Find where the given text appears and provide that cell's center as [x, y] coordinate. 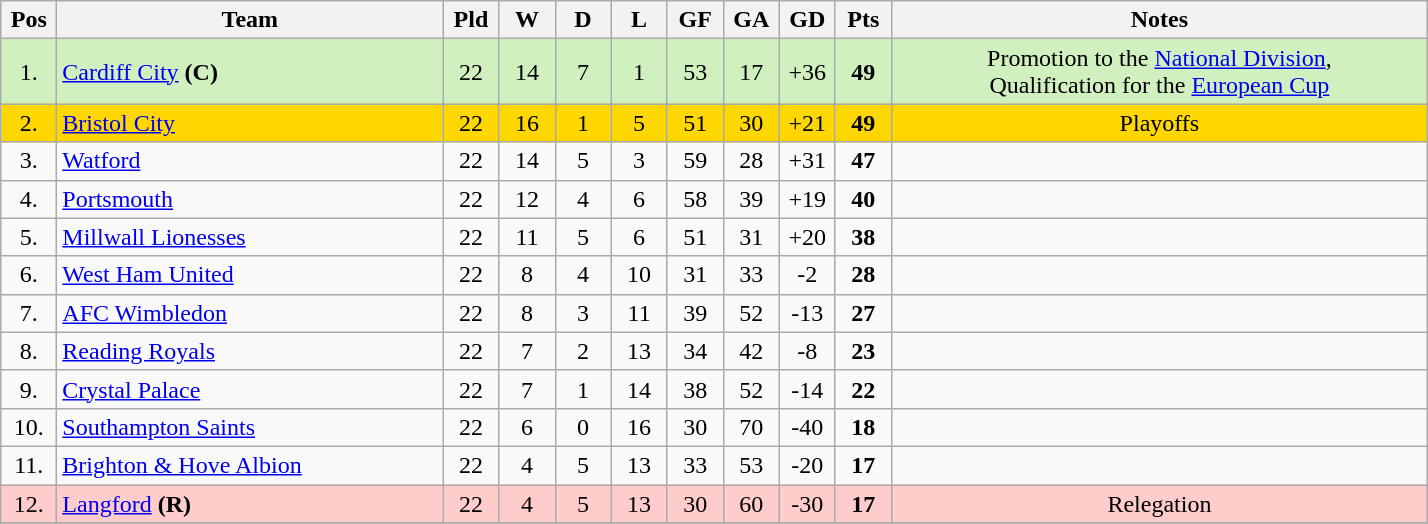
-40 [807, 427]
Pts [863, 20]
-8 [807, 351]
42 [751, 351]
7. [29, 313]
10. [29, 427]
L [639, 20]
+20 [807, 237]
12. [29, 503]
47 [863, 161]
W [527, 20]
Playoffs [1159, 123]
GF [695, 20]
+19 [807, 199]
23 [863, 351]
Cardiff City (C) [250, 72]
2. [29, 123]
-20 [807, 465]
70 [751, 427]
GD [807, 20]
Relegation [1159, 503]
Promotion to the National Division, Qualification for the European Cup [1159, 72]
West Ham United [250, 275]
Brighton & Hove Albion [250, 465]
8. [29, 351]
Reading Royals [250, 351]
59 [695, 161]
2 [583, 351]
1. [29, 72]
60 [751, 503]
12 [527, 199]
Millwall Lionesses [250, 237]
-14 [807, 389]
11. [29, 465]
9. [29, 389]
D [583, 20]
27 [863, 313]
Watford [250, 161]
+21 [807, 123]
5. [29, 237]
Team [250, 20]
Southampton Saints [250, 427]
3. [29, 161]
Crystal Palace [250, 389]
58 [695, 199]
Langford (R) [250, 503]
Pld [471, 20]
+31 [807, 161]
-13 [807, 313]
10 [639, 275]
18 [863, 427]
34 [695, 351]
40 [863, 199]
4. [29, 199]
Bristol City [250, 123]
Notes [1159, 20]
Pos [29, 20]
6. [29, 275]
AFC Wimbledon [250, 313]
Portsmouth [250, 199]
0 [583, 427]
GA [751, 20]
+36 [807, 72]
-2 [807, 275]
-30 [807, 503]
